Locate the cell with the specified text and output its (x, y) center coordinate. 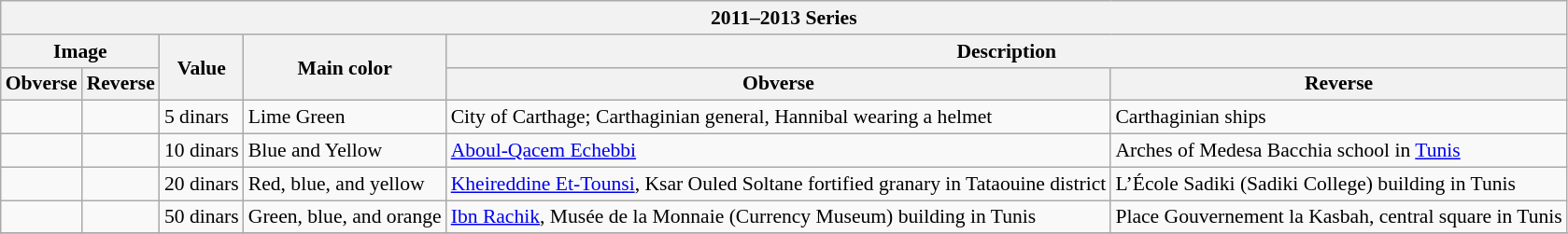
Description (1007, 51)
City of Carthage; Carthaginian general, Hannibal wearing a helmet (779, 117)
2011–2013 Series (784, 18)
Aboul-Qacem Echebbi (779, 151)
20 dinars (202, 184)
Lime Green (346, 117)
10 dinars (202, 151)
Green, blue, and orange (346, 217)
Image (80, 51)
Kheireddine Et-Tounsi, Ksar Ouled Soltane fortified granary in Tataouine district (779, 184)
L’École Sadiki (Sadiki College) building in Tunis (1339, 184)
Main color (346, 67)
Value (202, 67)
Place Gouvernement la Kasbah, central square in Tunis (1339, 217)
50 dinars (202, 217)
Carthaginian ships (1339, 117)
Arches of Medesa Bacchia school in Tunis (1339, 151)
Red, blue, and yellow (346, 184)
Ibn Rachik, Musée de la Monnaie (Currency Museum) building in Tunis (779, 217)
Blue and Yellow (346, 151)
5 dinars (202, 117)
